Provide the (x, y) coordinate of the cell's center where the given text is located.  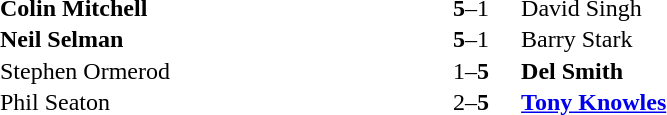
1–5 (471, 71)
5–1 (471, 39)
